Determine the [X, Y] coordinate at the center of the cell enclosing the given text.  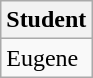
Student [46, 20]
Eugene [46, 58]
